Identify which cell holds the provided text, then report its [X, Y] central coordinate. 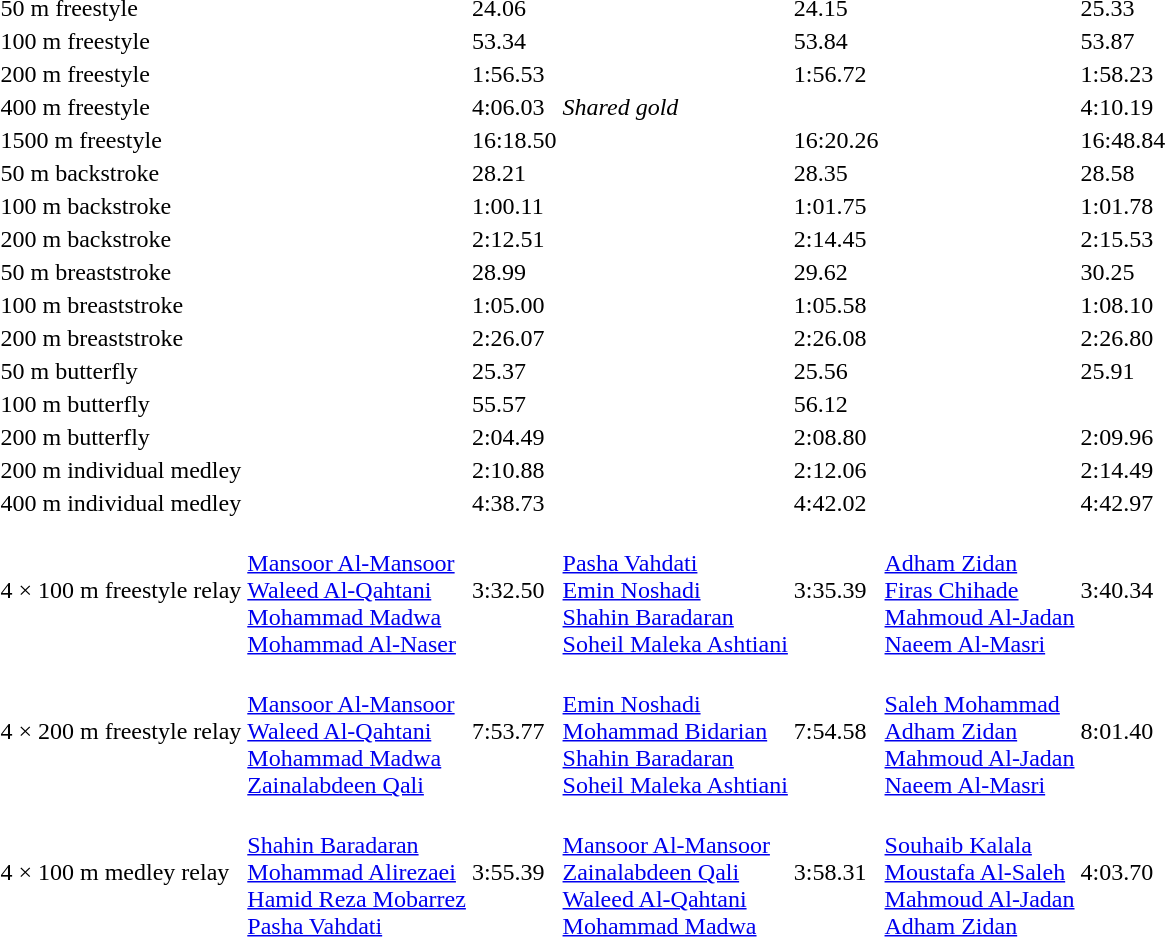
1:01.75 [836, 206]
2:12.51 [514, 239]
25.37 [514, 371]
4:06.03 [514, 107]
Saleh MohammadAdham ZidanMahmoud Al-JadanNaeem Al-Masri [980, 731]
28.35 [836, 173]
Shared gold [675, 107]
56.12 [836, 404]
7:53.77 [514, 731]
28.21 [514, 173]
2:12.06 [836, 470]
53.84 [836, 41]
2:26.07 [514, 338]
1:56.72 [836, 74]
1:05.00 [514, 305]
Emin NoshadiMohammad BidarianShahin BaradaranSoheil Maleka Ashtiani [675, 731]
16:20.26 [836, 140]
2:10.88 [514, 470]
28.99 [514, 272]
Mansoor Al-MansoorWaleed Al-QahtaniMohammad MadwaMohammad Al-Naser [357, 590]
4:38.73 [514, 503]
29.62 [836, 272]
2:08.80 [836, 437]
Mansoor Al-MansoorWaleed Al-QahtaniMohammad MadwaZainalabdeen Qali [357, 731]
2:04.49 [514, 437]
Adham ZidanFiras ChihadeMahmoud Al-JadanNaeem Al-Masri [980, 590]
2:26.08 [836, 338]
55.57 [514, 404]
1:00.11 [514, 206]
Pasha VahdatiEmin NoshadiShahin BaradaranSoheil Maleka Ashtiani [675, 590]
2:14.45 [836, 239]
25.56 [836, 371]
16:18.50 [514, 140]
1:05.58 [836, 305]
3:32.50 [514, 590]
53.34 [514, 41]
3:35.39 [836, 590]
1:56.53 [514, 74]
4:42.02 [836, 503]
7:54.58 [836, 731]
